Scan for the cell matching the given text and deliver its [x, y] coordinate at center. 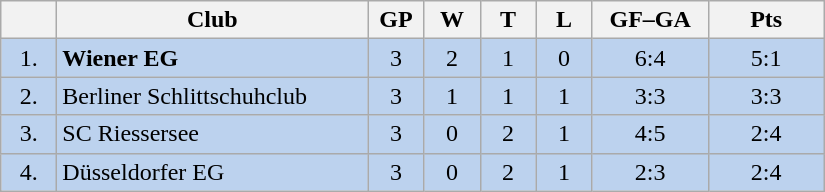
Düsseldorfer EG [212, 172]
W [452, 20]
5:1 [766, 58]
SC Riessersee [212, 134]
Club [212, 20]
T [508, 20]
GF–GA [650, 20]
1. [29, 58]
Pts [766, 20]
4:5 [650, 134]
Wiener EG [212, 58]
4. [29, 172]
6:4 [650, 58]
L [564, 20]
2:3 [650, 172]
2. [29, 96]
GP [396, 20]
Berliner Schlittschuhclub [212, 96]
3. [29, 134]
